Return [x, y] of the center of cell containing provided text 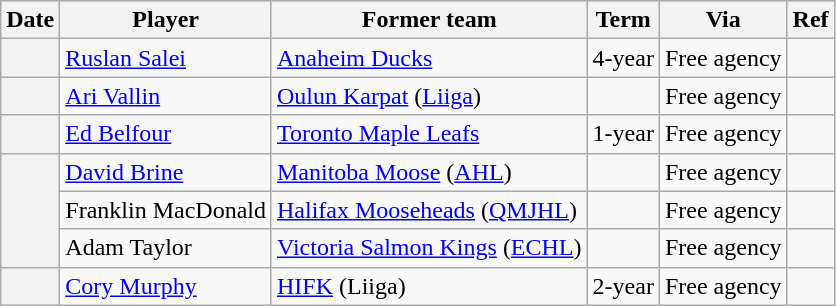
Victoria Salmon Kings (ECHL) [429, 248]
Anaheim Ducks [429, 58]
2-year [623, 286]
Ref [810, 20]
Adam Taylor [166, 248]
Term [623, 20]
HIFK (Liiga) [429, 286]
Halifax Mooseheads (QMJHL) [429, 210]
David Brine [166, 172]
Toronto Maple Leafs [429, 134]
Date [30, 20]
Franklin MacDonald [166, 210]
Ruslan Salei [166, 58]
Former team [429, 20]
4-year [623, 58]
Via [723, 20]
Manitoba Moose (AHL) [429, 172]
1-year [623, 134]
Player [166, 20]
Oulun Karpat (Liiga) [429, 96]
Cory Murphy [166, 286]
Ari Vallin [166, 96]
Ed Belfour [166, 134]
